Locate the cell with the specified text and output its [X, Y] center coordinate. 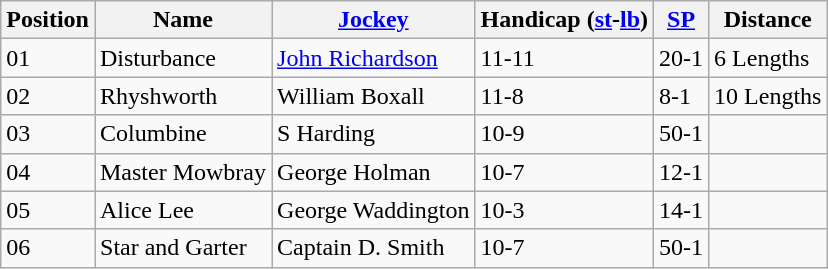
Captain D. Smith [374, 248]
George Waddington [374, 210]
Distance [768, 20]
Position [48, 20]
05 [48, 210]
Rhyshworth [182, 96]
10-3 [564, 210]
SP [682, 20]
Star and Garter [182, 248]
8-1 [682, 96]
12-1 [682, 172]
02 [48, 96]
S Harding [374, 134]
Name [182, 20]
14-1 [682, 210]
03 [48, 134]
6 Lengths [768, 58]
Columbine [182, 134]
Jockey [374, 20]
Disturbance [182, 58]
10-9 [564, 134]
04 [48, 172]
06 [48, 248]
01 [48, 58]
Master Mowbray [182, 172]
10 Lengths [768, 96]
Handicap (st-lb) [564, 20]
Alice Lee [182, 210]
11-8 [564, 96]
William Boxall [374, 96]
John Richardson [374, 58]
20-1 [682, 58]
George Holman [374, 172]
11-11 [564, 58]
